Return (X, Y) of the center of cell containing provided text 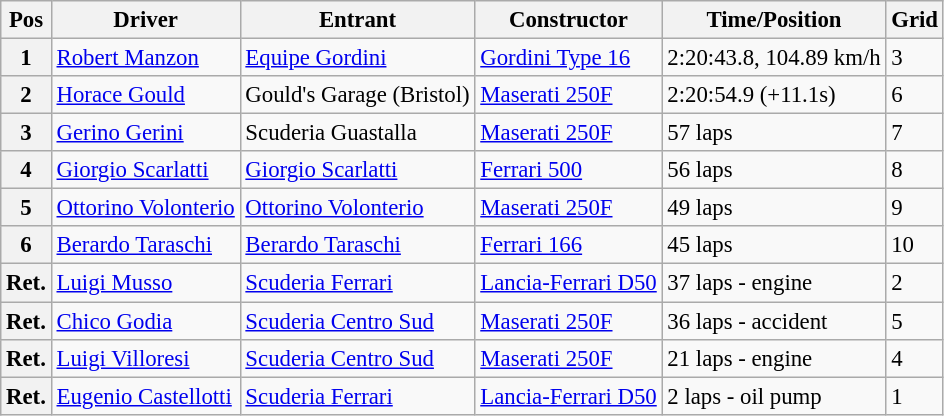
Entrant (358, 20)
Chico Godia (146, 321)
56 laps (774, 170)
Pos (26, 20)
49 laps (774, 208)
2 laps - oil pump (774, 396)
Luigi Musso (146, 283)
10 (914, 245)
Horace Gould (146, 95)
Eugenio Castellotti (146, 396)
57 laps (774, 133)
8 (914, 170)
Scuderia Guastalla (358, 133)
37 laps - engine (774, 283)
21 laps - engine (774, 358)
Grid (914, 20)
9 (914, 208)
Driver (146, 20)
Equipe Gordini (358, 58)
Gerino Gerini (146, 133)
Time/Position (774, 20)
Robert Manzon (146, 58)
2:20:54.9 (+11.1s) (774, 95)
7 (914, 133)
2:20:43.8, 104.89 km/h (774, 58)
45 laps (774, 245)
Constructor (568, 20)
Ferrari 500 (568, 170)
Luigi Villoresi (146, 358)
36 laps - accident (774, 321)
Gould's Garage (Bristol) (358, 95)
Ferrari 166 (568, 245)
Gordini Type 16 (568, 58)
